Determine the (X, Y) coordinate at the center of the cell enclosing the given text.  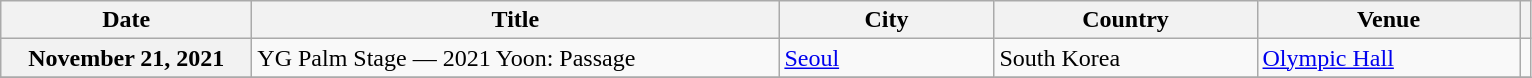
YG Palm Stage — 2021 Yoon: Passage (516, 58)
Venue (1388, 20)
Country (1126, 20)
Olympic Hall (1388, 58)
City (886, 20)
Seoul (886, 58)
Title (516, 20)
Date (126, 20)
November 21, 2021 (126, 58)
South Korea (1126, 58)
